Return [x, y] of the center of cell containing provided text 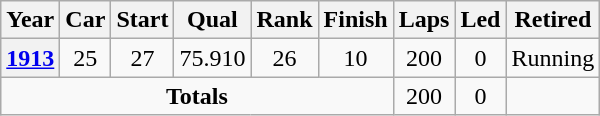
Finish [356, 20]
Year [30, 20]
Retired [553, 20]
1913 [30, 58]
27 [142, 58]
Start [142, 20]
10 [356, 58]
Laps [424, 20]
Led [480, 20]
26 [284, 58]
Car [86, 20]
Running [553, 58]
Qual [212, 20]
25 [86, 58]
Rank [284, 20]
Totals [197, 96]
75.910 [212, 58]
